Return the [X, Y] coordinate for the center point of the cell that contains the specified text.  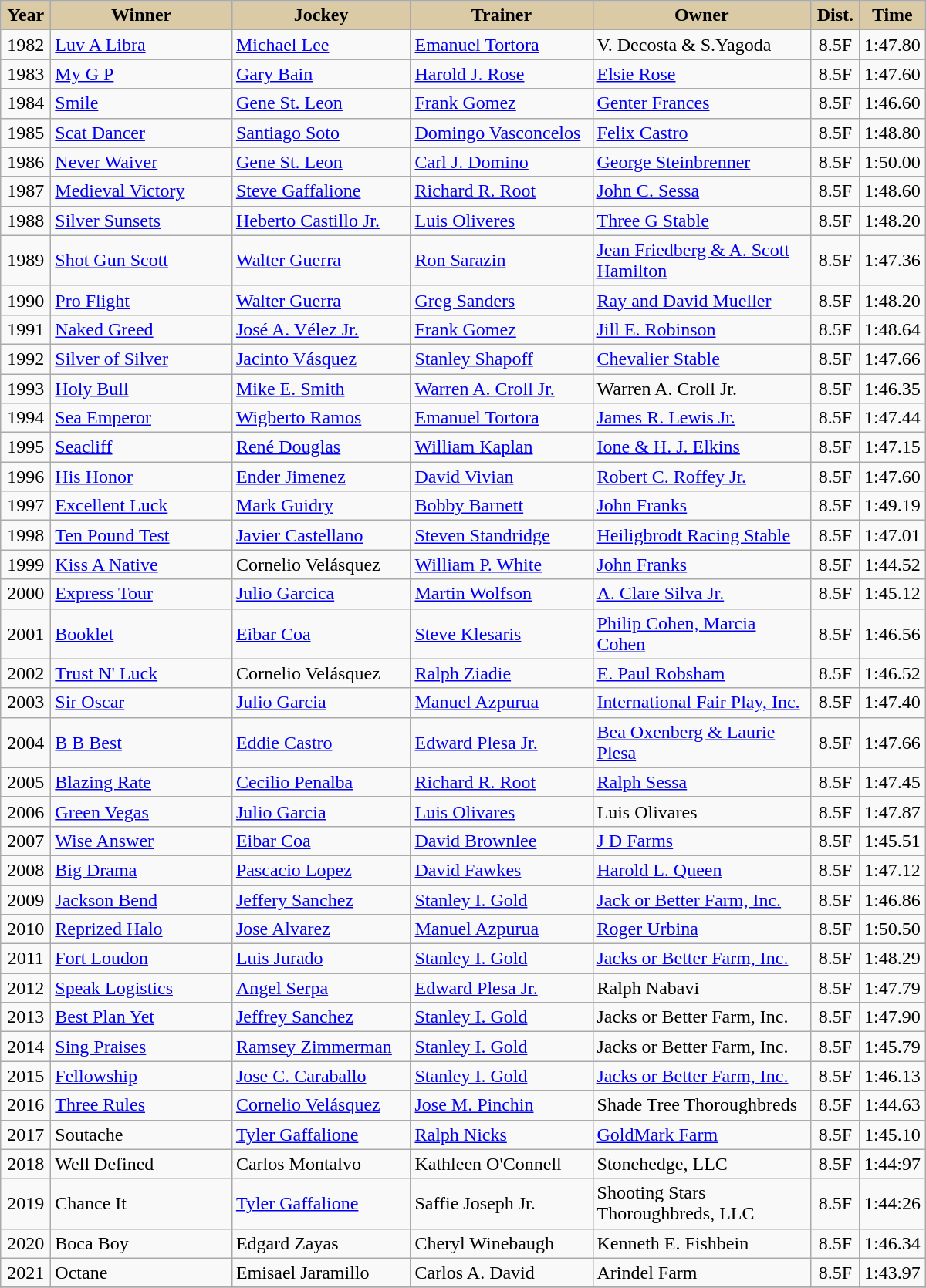
1:47.90 [892, 1017]
Jockey [321, 15]
J D Farms [702, 841]
2014 [26, 1047]
Shooting Stars Thoroughbreds, LLC [702, 1203]
His Honor [142, 477]
Martin Wolfson [502, 594]
Year [26, 15]
Ione & H. J. Elkins [702, 447]
1983 [26, 74]
Roger Urbina [702, 929]
B B Best [142, 742]
1:45.12 [892, 594]
Kathleen O'Connell [502, 1164]
Santiago Soto [321, 133]
Jack or Better Farm, Inc. [702, 900]
Reprized Halo [142, 929]
Domingo Vasconcelos [502, 133]
1:48.80 [892, 133]
Trainer [502, 15]
Harold L. Queen [702, 870]
1:47.36 [892, 261]
2015 [26, 1076]
Ender Jimenez [321, 477]
1:49.19 [892, 506]
1:47.12 [892, 870]
José A. Vélez Jr. [321, 329]
William Kaplan [502, 447]
1982 [26, 45]
Luv A Libra [142, 45]
Ron Sarazin [502, 261]
2004 [26, 742]
1:47.40 [892, 703]
V. Decosta & S.Yagoda [702, 45]
Silver Sunsets [142, 221]
2000 [26, 594]
1996 [26, 477]
Fort Loudon [142, 959]
Arindel Farm [702, 1273]
Carl J. Domino [502, 162]
Sing Praises [142, 1047]
Stonehedge, LLC [702, 1164]
1:44.63 [892, 1105]
1986 [26, 162]
Jeffrey Sanchez [321, 1017]
1989 [26, 261]
1:46.13 [892, 1076]
Soutache [142, 1135]
Emisael Jaramillo [321, 1273]
Naked Greed [142, 329]
International Fair Play, Inc. [702, 703]
1:47.15 [892, 447]
Ralph Sessa [702, 782]
Felix Castro [702, 133]
Steve Gaffalione [321, 191]
Edgard Zayas [321, 1243]
1:46.86 [892, 900]
Ralph Nicks [502, 1135]
2005 [26, 782]
William P. White [502, 565]
1:46.56 [892, 634]
Philip Cohen, Marcia Cohen [702, 634]
1991 [26, 329]
Best Plan Yet [142, 1017]
Big Drama [142, 870]
Chevalier Stable [702, 359]
1:48.64 [892, 329]
2009 [26, 900]
Elsie Rose [702, 74]
Ten Pound Test [142, 535]
Jean Friedberg & A. Scott Hamilton [702, 261]
Sir Oscar [142, 703]
Boca Boy [142, 1243]
Jose Alvarez [321, 929]
1:48.60 [892, 191]
Sea Emperor [142, 418]
2008 [26, 870]
Ralph Ziadie [502, 673]
Steve Klesaris [502, 634]
Genter Frances [702, 103]
1984 [26, 103]
Fellowship [142, 1076]
Heiligbrodt Racing Stable [702, 535]
Cheryl Winebaugh [502, 1243]
Ray and David Mueller [702, 300]
Michael Lee [321, 45]
2021 [26, 1273]
2006 [26, 811]
1992 [26, 359]
Excellent Luck [142, 506]
Booklet [142, 634]
Never Waiver [142, 162]
1:43.97 [892, 1273]
1988 [26, 221]
1995 [26, 447]
David Vivian [502, 477]
Kenneth E. Fishbein [702, 1243]
Smile [142, 103]
2016 [26, 1105]
Silver of Silver [142, 359]
1998 [26, 535]
Bea Oxenberg & Laurie Plesa [702, 742]
1:46.34 [892, 1243]
Steven Standridge [502, 535]
Seacliff [142, 447]
Medieval Victory [142, 191]
1:46.35 [892, 388]
1:47.01 [892, 535]
1:44:26 [892, 1203]
1:45.10 [892, 1135]
Kiss A Native [142, 565]
Jose M. Pinchin [502, 1105]
Javier Castellano [321, 535]
2012 [26, 988]
Pro Flight [142, 300]
Stanley Shapoff [502, 359]
Trust N' Luck [142, 673]
Jackson Bend [142, 900]
My G P [142, 74]
Jill E. Robinson [702, 329]
1:47.80 [892, 45]
E. Paul Robsham [702, 673]
Wise Answer [142, 841]
René Douglas [321, 447]
1999 [26, 565]
David Brownlee [502, 841]
Dist. [836, 15]
2001 [26, 634]
Gary Bain [321, 74]
1:50.50 [892, 929]
Greg Sanders [502, 300]
2018 [26, 1164]
Carlos A. David [502, 1273]
Shade Tree Thoroughbreds [702, 1105]
Harold J. Rose [502, 74]
1:45.79 [892, 1047]
Jose C. Caraballo [321, 1076]
1:46.52 [892, 673]
John C. Sessa [702, 191]
David Fawkes [502, 870]
Julio Garcica [321, 594]
Three Rules [142, 1105]
2020 [26, 1243]
1:47.79 [892, 988]
Chance It [142, 1203]
1987 [26, 191]
Green Vegas [142, 811]
Jeffery Sanchez [321, 900]
1993 [26, 388]
Bobby Barnett [502, 506]
Mark Guidry [321, 506]
Carlos Montalvo [321, 1164]
1:48.29 [892, 959]
1990 [26, 300]
2019 [26, 1203]
2013 [26, 1017]
Blazing Rate [142, 782]
1:47.87 [892, 811]
Pascacio Lopez [321, 870]
1997 [26, 506]
James R. Lewis Jr. [702, 418]
Mike E. Smith [321, 388]
Express Tour [142, 594]
Heberto Castillo Jr. [321, 221]
Ralph Nabavi [702, 988]
Angel Serpa [321, 988]
George Steinbrenner [702, 162]
Saffie Joseph Jr. [502, 1203]
1:47.44 [892, 418]
2017 [26, 1135]
1:50.00 [892, 162]
GoldMark Farm [702, 1135]
2003 [26, 703]
Eddie Castro [321, 742]
Robert C. Roffey Jr. [702, 477]
1985 [26, 133]
Speak Logistics [142, 988]
Well Defined [142, 1164]
2002 [26, 673]
Ramsey Zimmerman [321, 1047]
Owner [702, 15]
Three G Stable [702, 221]
2011 [26, 959]
Holy Bull [142, 388]
2007 [26, 841]
1:46.60 [892, 103]
Shot Gun Scott [142, 261]
A. Clare Silva Jr. [702, 594]
Luis Jurado [321, 959]
Luis Oliveres [502, 221]
1:44.52 [892, 565]
Octane [142, 1273]
1:47.45 [892, 782]
1994 [26, 418]
Winner [142, 15]
1:44:97 [892, 1164]
Scat Dancer [142, 133]
Wigberto Ramos [321, 418]
Time [892, 15]
2010 [26, 929]
Cecilio Penalba [321, 782]
1:45.51 [892, 841]
Jacinto Vásquez [321, 359]
